Detect which cell encompasses the target text, then output its [X, Y] center coordinate. 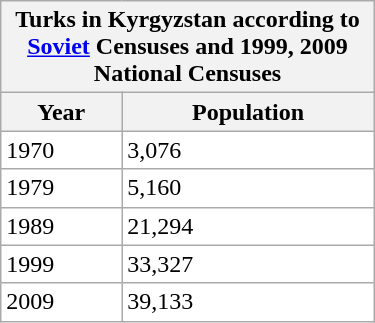
3,076 [248, 150]
Population [248, 112]
1989 [62, 226]
Year [62, 112]
5,160 [248, 188]
33,327 [248, 264]
1999 [62, 264]
2009 [62, 302]
Turks in Kyrgyzstan according to Soviet Censuses and 1999, 2009 National Censuses [188, 47]
21,294 [248, 226]
39,133 [248, 302]
1970 [62, 150]
1979 [62, 188]
